Return [x, y] of the center of cell containing provided text 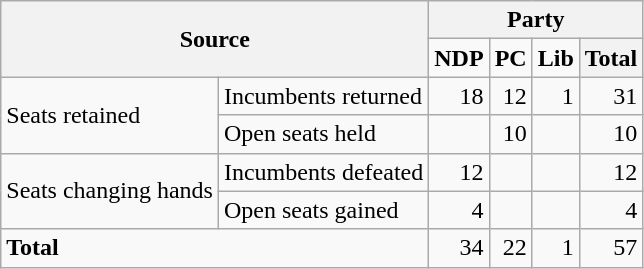
Source [215, 39]
57 [611, 248]
PC [510, 58]
Open seats gained [323, 210]
31 [611, 96]
18 [459, 96]
NDP [459, 58]
Seats retained [110, 115]
Incumbents returned [323, 96]
34 [459, 248]
Open seats held [323, 134]
Lib [556, 58]
22 [510, 248]
Party [536, 20]
Incumbents defeated [323, 172]
Seats changing hands [110, 191]
